Scan for the cell matching the given text and deliver its (X, Y) coordinate at center. 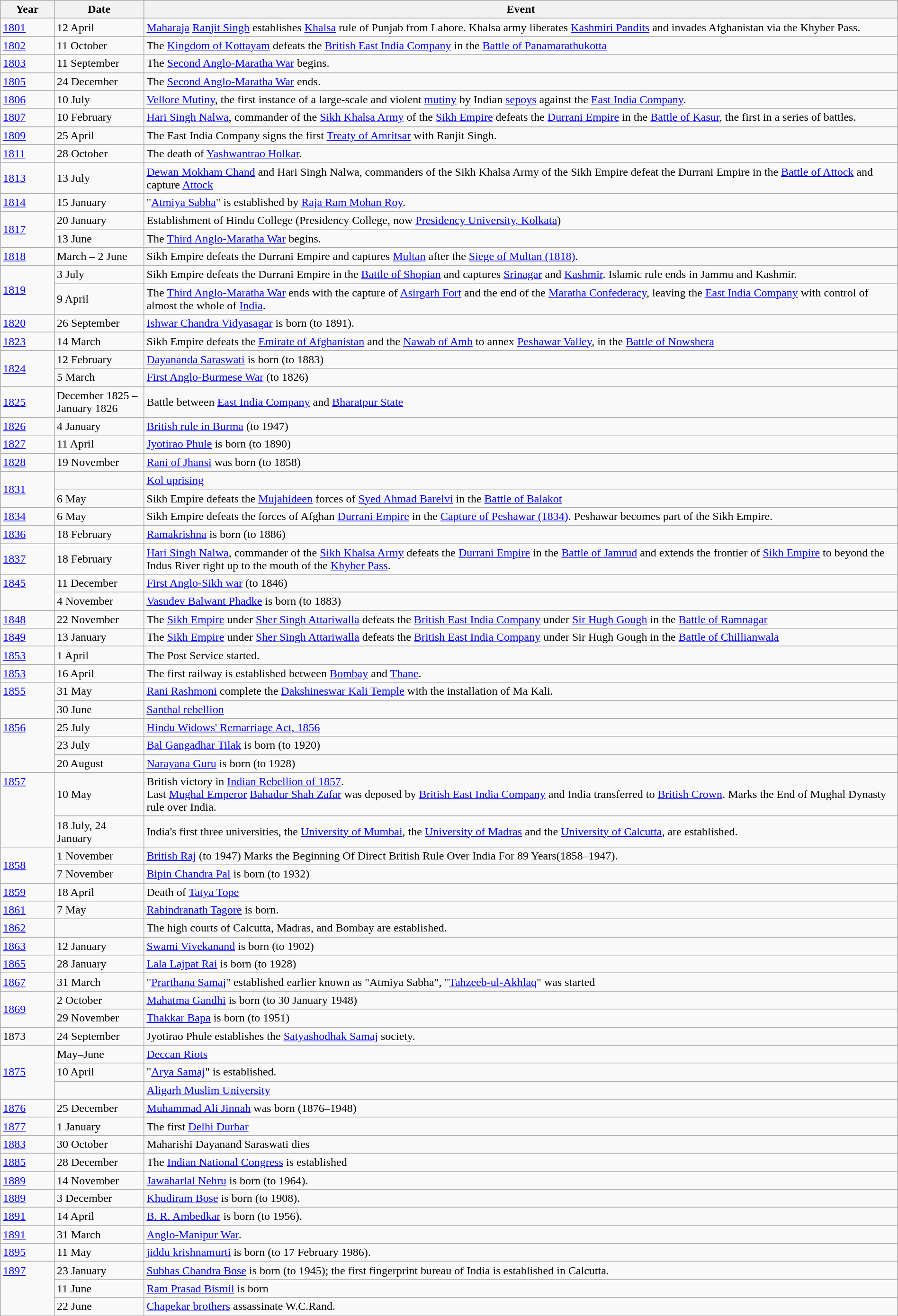
Khudiram Bose is born (to 1908). (521, 1199)
1875 (27, 1072)
29 November (99, 1018)
9 April (99, 299)
22 November (99, 619)
1828 (27, 462)
12 January (99, 946)
12 April (99, 27)
Deccan Riots (521, 1054)
1818 (27, 257)
The Sikh Empire under Sher Singh Attariwalla defeats the British East India Company under Sir Hugh Gough in the Battle of Chillianwala (521, 637)
Chapekar brothers assassinate W.C.Rand. (521, 1307)
1805 (27, 81)
First Anglo-Burmese War (to 1826) (521, 377)
24 September (99, 1036)
10 February (99, 117)
1855 (27, 700)
Jyotirao Phule establishes the Satyashodhak Samaj society. (521, 1036)
The high courts of Calcutta, Madras, and Bombay are established. (521, 928)
13 January (99, 637)
The Indian National Congress is established (521, 1162)
1849 (27, 637)
4 November (99, 601)
Jyotirao Phule is born (to 1890) (521, 444)
1858 (27, 865)
14 March (99, 341)
Mahatma Gandhi is born (to 30 January 1948) (521, 1000)
Narayana Guru is born (to 1928) (521, 763)
18 July, 24 January (99, 832)
Battle between East India Company and Bharatpur State (521, 402)
19 November (99, 462)
1 April (99, 655)
Death of Tatya Tope (521, 892)
Sikh Empire defeats the Durrani Empire and captures Multan after the Siege of Multan (1818). (521, 257)
Lala Lajpat Rai is born (to 1928) (521, 964)
28 December (99, 1162)
1819 (27, 290)
13 June (99, 238)
"Arya Samaj" is established. (521, 1072)
India's first three universities, the University of Mumbai, the University of Madras and the University of Calcutta, are established. (521, 832)
Sikh Empire defeats the Emirate of Afghanistan and the Nawab of Amb to annex Peshawar Valley, in the Battle of Nowshera (521, 341)
Establishment of Hindu College (Presidency College, now Presidency University, Kolkata) (521, 220)
December 1825 – January 1826 (99, 402)
10 July (99, 99)
1825 (27, 402)
The Kingdom of Kottayam defeats the British East India Company in the Battle of Panamarathukotta (521, 45)
16 April (99, 673)
2 October (99, 1000)
The first railway is established between Bombay and Thane. (521, 673)
1885 (27, 1162)
March – 2 June (99, 257)
1801 (27, 27)
Sikh Empire defeats the forces of Afghan Durrani Empire in the Capture of Peshawar (1834). Peshawar becomes part of the Sikh Empire. (521, 516)
1817 (27, 229)
1834 (27, 516)
1 November (99, 856)
5 March (99, 377)
Muhammad Ali Jinnah was born (1876–1948) (521, 1108)
1802 (27, 45)
The first Delhi Durbar (521, 1126)
1807 (27, 117)
1831 (27, 489)
The East India Company signs the first Treaty of Amritsar with Ranjit Singh. (521, 135)
1824 (27, 368)
1814 (27, 202)
Thakkar Bapa is born (to 1951) (521, 1018)
1823 (27, 341)
10 April (99, 1072)
11 October (99, 45)
7 November (99, 874)
1895 (27, 1253)
11 June (99, 1289)
13 July (99, 178)
Kol uprising (521, 480)
Santhal rebellion (521, 709)
1863 (27, 946)
20 August (99, 763)
25 April (99, 135)
11 December (99, 583)
1826 (27, 426)
Ishwar Chandra Vidyasagar is born (to 1891). (521, 323)
25 December (99, 1108)
Vellore Mutiny, the first instance of a large-scale and violent mutiny by Indian sepoys against the East India Company. (521, 99)
7 May (99, 910)
Subhas Chandra Bose is born (to 1945); the first fingerprint bureau of India is established in Calcutta. (521, 1271)
Rani of Jhansi was born (to 1858) (521, 462)
1876 (27, 1108)
Sikh Empire defeats the Durrani Empire in the Battle of Shopian and captures Srinagar and Kashmir. Islamic rule ends in Jammu and Kashmir. (521, 275)
Jawaharlal Nehru is born (to 1964). (521, 1181)
30 June (99, 709)
Date (99, 9)
1809 (27, 135)
1845 (27, 592)
15 January (99, 202)
Rabindranath Tagore is born. (521, 910)
11 April (99, 444)
1883 (27, 1144)
jiddu krishnamurti is born (to 17 February 1986). (521, 1253)
20 January (99, 220)
The Second Anglo-Maratha War begins. (521, 63)
First Anglo-Sikh war (to 1846) (521, 583)
May–June (99, 1054)
1836 (27, 534)
British Raj (to 1947) Marks the Beginning Of Direct British Rule Over India For 89 Years(1858–1947). (521, 856)
1877 (27, 1126)
The death of Yashwantrao Holkar. (521, 153)
1848 (27, 619)
23 January (99, 1271)
Event (521, 9)
Ramakrishna is born (to 1886) (521, 534)
3 December (99, 1199)
1811 (27, 153)
25 July (99, 727)
11 September (99, 63)
"Prarthana Samaj" established earlier known as "Atmiya Sabha", "Tahzeeb-ul-Akhlaq" was started (521, 982)
14 April (99, 1217)
12 February (99, 359)
Anglo-Manipur War. (521, 1235)
18 April (99, 892)
Sikh Empire defeats the Mujahideen forces of Syed Ahmad Barelvi in the Battle of Balakot (521, 498)
26 September (99, 323)
22 June (99, 1307)
1813 (27, 178)
11 May (99, 1253)
1869 (27, 1009)
British rule in Burma (to 1947) (521, 426)
Swami Vivekanand is born (to 1902) (521, 946)
"Atmiya Sabha" is established by Raja Ram Mohan Roy. (521, 202)
Aligarh Muslim University (521, 1090)
1837 (27, 559)
1827 (27, 444)
1 January (99, 1126)
3 July (99, 275)
4 January (99, 426)
30 October (99, 1144)
23 July (99, 745)
1856 (27, 745)
1861 (27, 910)
1897 (27, 1289)
28 January (99, 964)
Vasudev Balwant Phadke is born (to 1883) (521, 601)
1862 (27, 928)
1867 (27, 982)
1873 (27, 1036)
Dayananda Saraswati is born (to 1883) (521, 359)
The Sikh Empire under Sher Singh Attariwalla defeats the British East India Company under Sir Hugh Gough in the Battle of Ramnagar (521, 619)
Hindu Widows' Remarriage Act, 1856 (521, 727)
1820 (27, 323)
1859 (27, 892)
Maharishi Dayanand Saraswati dies (521, 1144)
The Third Anglo-Maratha War begins. (521, 238)
28 October (99, 153)
B. R. Ambedkar is born (to 1956). (521, 1217)
Bal Gangadhar Tilak is born (to 1920) (521, 745)
Bipin Chandra Pal is born (to 1932) (521, 874)
10 May (99, 794)
31 May (99, 691)
1857 (27, 810)
Rani Rashmoni complete the Dakshineswar Kali Temple with the installation of Ma Kali. (521, 691)
1803 (27, 63)
1806 (27, 99)
The Second Anglo-Maratha War ends. (521, 81)
1865 (27, 964)
14 November (99, 1181)
Year (27, 9)
24 December (99, 81)
Ram Prasad Bismil is born (521, 1289)
The Post Service started. (521, 655)
